Detect which cell encompasses the target text, then output its [X, Y] center coordinate. 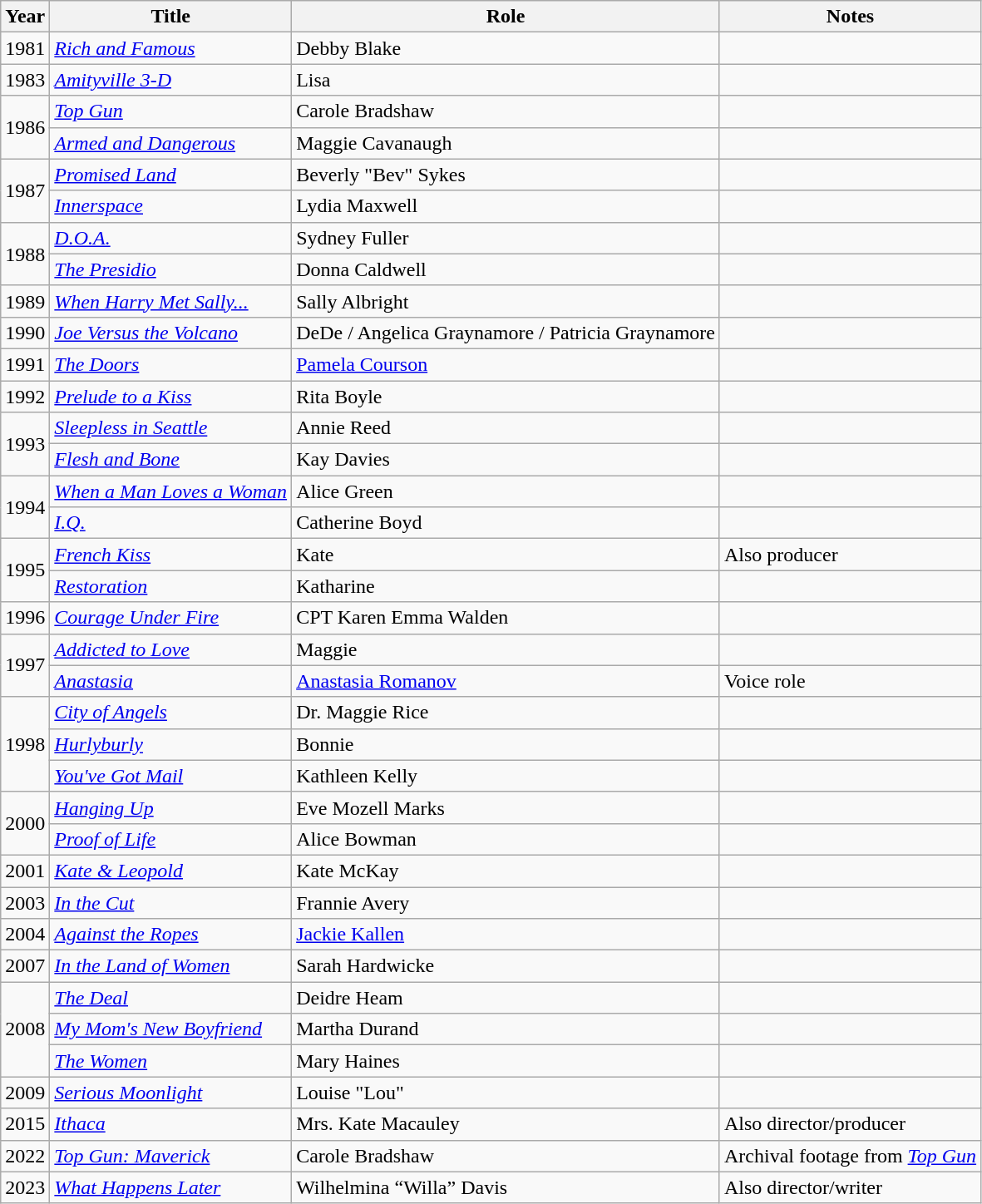
Anastasia [171, 681]
1998 [25, 744]
2004 [25, 935]
Armed and Dangerous [171, 143]
2022 [25, 1156]
1990 [25, 333]
Kathleen Kelly [506, 776]
City of Angels [171, 713]
1988 [25, 254]
Amityville 3-D [171, 80]
1995 [25, 570]
Voice role [850, 681]
1993 [25, 444]
CPT Karen Emma Walden [506, 618]
Notes [850, 17]
2003 [25, 902]
Innerspace [171, 206]
Also producer [850, 555]
Lisa [506, 80]
Mrs. Kate Macauley [506, 1124]
You've Got Mail [171, 776]
Proof of Life [171, 839]
1983 [25, 80]
The Doors [171, 364]
DeDe / Angelica Graynamore / Patricia Graynamore [506, 333]
2008 [25, 1029]
Sarah Hardwicke [506, 966]
Joe Versus the Volcano [171, 333]
Kay Davies [506, 460]
1981 [25, 48]
Role [506, 17]
Rich and Famous [171, 48]
The Deal [171, 998]
The Presidio [171, 269]
1989 [25, 301]
Bonnie [506, 744]
The Women [171, 1061]
1991 [25, 364]
In the Land of Women [171, 966]
Serious Moonlight [171, 1093]
Archival footage from Top Gun [850, 1156]
Frannie Avery [506, 902]
Debby Blake [506, 48]
Maggie Cavanaugh [506, 143]
When a Man Loves a Woman [171, 491]
Courage Under Fire [171, 618]
Dr. Maggie Rice [506, 713]
Pamela Courson [506, 364]
Deidre Heam [506, 998]
Mary Haines [506, 1061]
French Kiss [171, 555]
Also director/producer [850, 1124]
Prelude to a Kiss [171, 397]
Against the Ropes [171, 935]
2000 [25, 823]
I.Q. [171, 523]
Alice Green [506, 491]
Kate McKay [506, 871]
Eve Mozell Marks [506, 807]
2009 [25, 1093]
Promised Land [171, 175]
Wilhelmina “Willa” Davis [506, 1187]
Also director/writer [850, 1187]
Maggie [506, 649]
Katharine [506, 586]
Restoration [171, 586]
1996 [25, 618]
Ithaca [171, 1124]
Jackie Kallen [506, 935]
Sydney Fuller [506, 238]
When Harry Met Sally... [171, 301]
Kate & Leopold [171, 871]
1987 [25, 190]
1986 [25, 127]
Hurlyburly [171, 744]
Anastasia Romanov [506, 681]
Alice Bowman [506, 839]
Title [171, 17]
Sally Albright [506, 301]
D.O.A. [171, 238]
Addicted to Love [171, 649]
In the Cut [171, 902]
2007 [25, 966]
Martha Durand [506, 1029]
Louise "Lou" [506, 1093]
Donna Caldwell [506, 269]
Catherine Boyd [506, 523]
Beverly "Bev" Sykes [506, 175]
Top Gun: Maverick [171, 1156]
1992 [25, 397]
Top Gun [171, 111]
Lydia Maxwell [506, 206]
My Mom's New Boyfriend [171, 1029]
Kate [506, 555]
Rita Boyle [506, 397]
Annie Reed [506, 428]
Year [25, 17]
2023 [25, 1187]
2015 [25, 1124]
Sleepless in Seattle [171, 428]
Hanging Up [171, 807]
1997 [25, 665]
What Happens Later [171, 1187]
1994 [25, 507]
2001 [25, 871]
Flesh and Bone [171, 460]
